Identify which cell holds the provided text, then report its (X, Y) central coordinate. 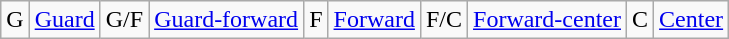
Forward-center (548, 20)
Center (692, 20)
F (316, 20)
C (640, 20)
F/C (444, 20)
Forward (374, 20)
Guard-forward (226, 20)
Guard (64, 20)
G (15, 20)
G/F (124, 20)
